Identify which cell holds the provided text, then report its [x, y] central coordinate. 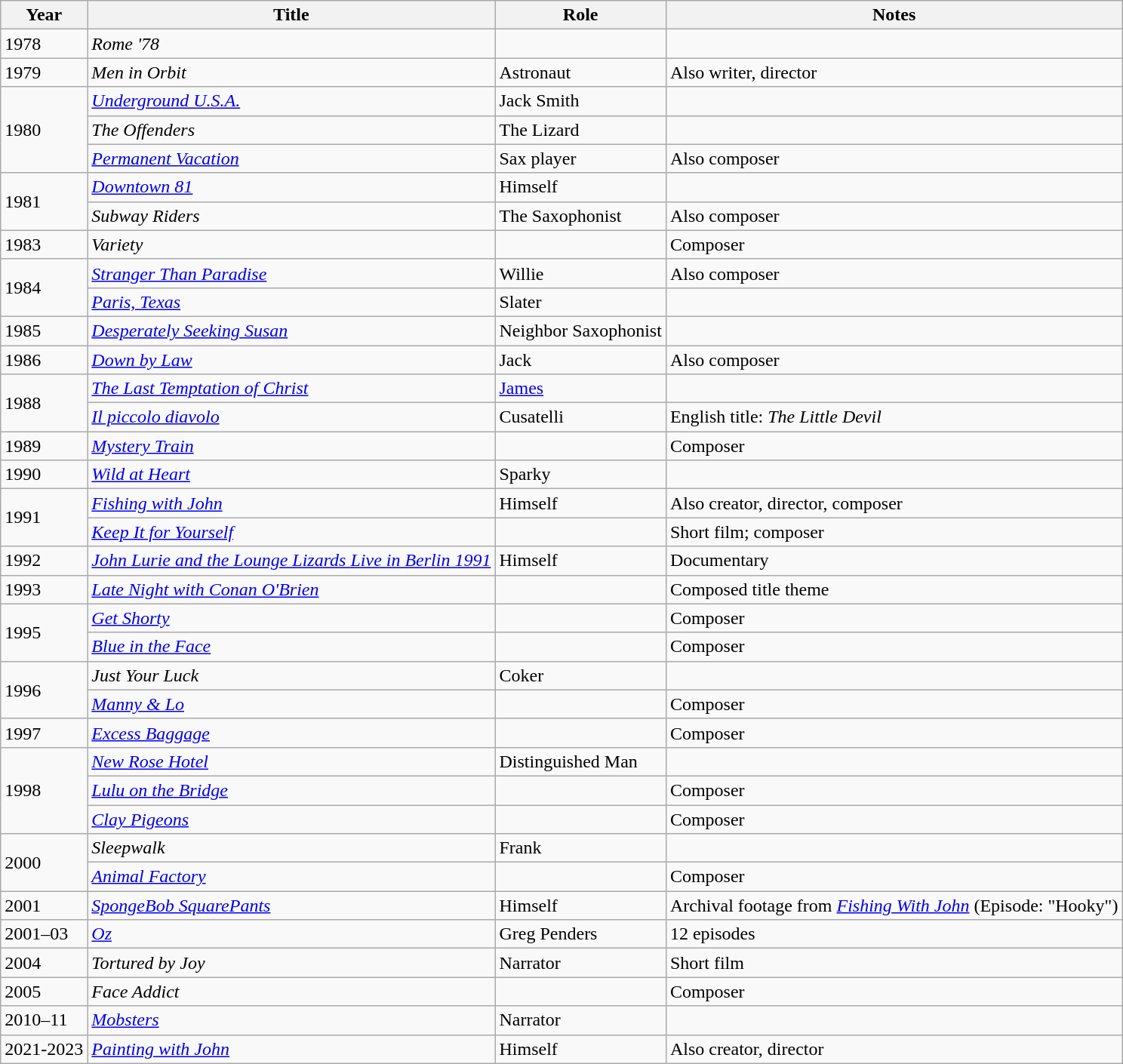
1998 [44, 790]
1995 [44, 632]
Clay Pigeons [291, 819]
Role [580, 15]
Rome '78 [291, 44]
Variety [291, 244]
Downtown 81 [291, 187]
The Offenders [291, 130]
Stranger Than Paradise [291, 273]
Coker [580, 675]
SpongeBob SquarePants [291, 906]
The Lizard [580, 130]
Neighbor Saxophonist [580, 331]
Get Shorty [291, 618]
Also creator, director [894, 1049]
1991 [44, 518]
2010–11 [44, 1020]
Mobsters [291, 1020]
1989 [44, 446]
1990 [44, 475]
Down by Law [291, 360]
The Saxophonist [580, 216]
1993 [44, 589]
Composed title theme [894, 589]
James [580, 389]
1985 [44, 331]
1996 [44, 690]
Short film; composer [894, 532]
Subway Riders [291, 216]
Short film [894, 963]
Excess Baggage [291, 733]
1983 [44, 244]
2001–03 [44, 934]
Paris, Texas [291, 302]
Keep It for Yourself [291, 532]
Underground U.S.A. [291, 101]
Desperately Seeking Susan [291, 331]
Sax player [580, 158]
1988 [44, 403]
Cusatelli [580, 417]
1986 [44, 360]
Title [291, 15]
Year [44, 15]
2005 [44, 992]
2004 [44, 963]
Notes [894, 15]
English title: The Little Devil [894, 417]
Il piccolo diavolo [291, 417]
Permanent Vacation [291, 158]
Distinguished Man [580, 761]
1981 [44, 201]
Tortured by Joy [291, 963]
Painting with John [291, 1049]
Fishing with John [291, 503]
2021-2023 [44, 1049]
Sleepwalk [291, 848]
1984 [44, 288]
Just Your Luck [291, 675]
12 episodes [894, 934]
Jack Smith [580, 101]
Animal Factory [291, 877]
1979 [44, 72]
Greg Penders [580, 934]
New Rose Hotel [291, 761]
Oz [291, 934]
Willie [580, 273]
Men in Orbit [291, 72]
Manny & Lo [291, 704]
John Lurie and the Lounge Lizards Live in Berlin 1991 [291, 561]
Wild at Heart [291, 475]
Jack [580, 360]
The Last Temptation of Christ [291, 389]
Documentary [894, 561]
Late Night with Conan O'Brien [291, 589]
Lulu on the Bridge [291, 790]
Frank [580, 848]
Astronaut [580, 72]
2001 [44, 906]
Face Addict [291, 992]
Blue in the Face [291, 647]
1992 [44, 561]
Slater [580, 302]
Archival footage from Fishing With John (Episode: "Hooky") [894, 906]
Sparky [580, 475]
Also writer, director [894, 72]
Also creator, director, composer [894, 503]
Mystery Train [291, 446]
2000 [44, 863]
1997 [44, 733]
1980 [44, 130]
1978 [44, 44]
